Provide the (X, Y) coordinate of the cell's center where the given text is located.  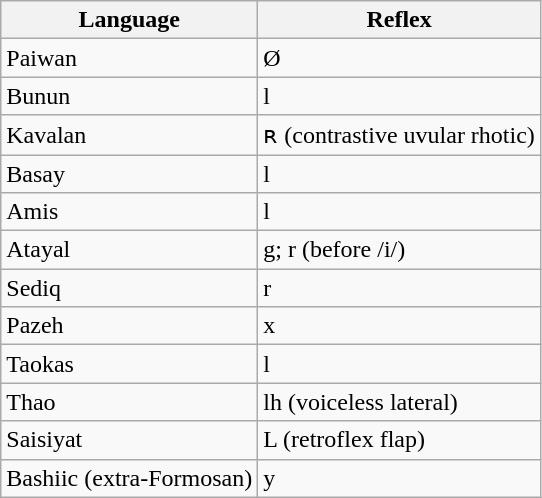
Bashiic (extra-Formosan) (130, 478)
Kavalan (130, 135)
r (400, 288)
Saisiyat (130, 440)
L (retroflex flap) (400, 440)
Pazeh (130, 326)
ʀ (contrastive uvular rhotic) (400, 135)
lh (voiceless lateral) (400, 402)
Basay (130, 173)
Language (130, 20)
Bunun (130, 96)
Ø (400, 58)
Amis (130, 212)
Sediq (130, 288)
Thao (130, 402)
Atayal (130, 250)
Paiwan (130, 58)
Taokas (130, 364)
y (400, 478)
g; r (before /i/) (400, 250)
x (400, 326)
Reflex (400, 20)
